For the text-containing cell, return its midpoint in (x, y) coordinate format. 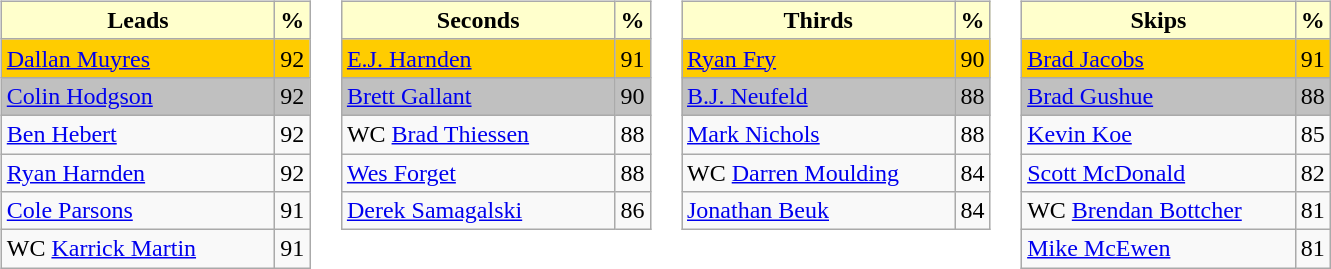
Brett Gallant (478, 96)
Skips (1159, 20)
WC Darren Moulding (819, 173)
Colin Hodgson (138, 96)
Cole Parsons (138, 211)
82 (1312, 173)
WC Brendan Bottcher (1159, 211)
Seconds (478, 20)
B.J. Neufeld (819, 96)
Mike McEwen (1159, 249)
WC Karrick Martin (138, 249)
E.J. Harnden (478, 58)
Jonathan Beuk (819, 211)
Wes Forget (478, 173)
Thirds (819, 20)
Leads (138, 20)
Mark Nichols (819, 134)
Brad Gushue (1159, 96)
Kevin Koe (1159, 134)
85 (1312, 134)
WC Brad Thiessen (478, 134)
Ben Hebert (138, 134)
Derek Samagalski (478, 211)
Ryan Harnden (138, 173)
86 (632, 211)
Dallan Muyres (138, 58)
Scott McDonald (1159, 173)
Brad Jacobs (1159, 58)
Ryan Fry (819, 58)
